Determine the (X, Y) coordinate at the center of the cell enclosing the given text.  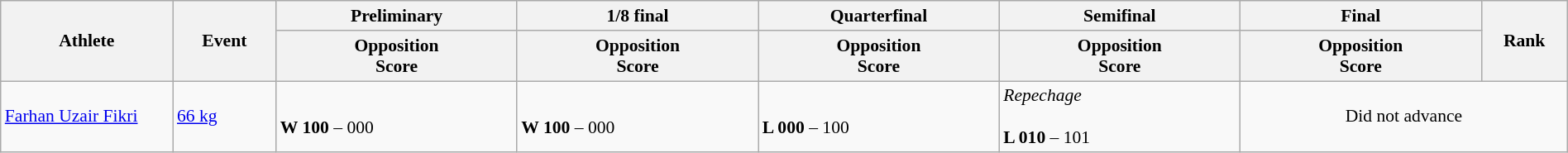
Farhan Uzair Fikri (87, 117)
Rank (1524, 41)
RepechageL 010 – 101 (1120, 117)
Final (1361, 16)
Did not advance (1404, 117)
1/8 final (637, 16)
Quarterfinal (878, 16)
Preliminary (397, 16)
Event (225, 41)
L 000 – 100 (878, 117)
Semifinal (1120, 16)
Athlete (87, 41)
66 kg (225, 117)
